Output the (x, y) coordinate of the center of the cell containing the given text.  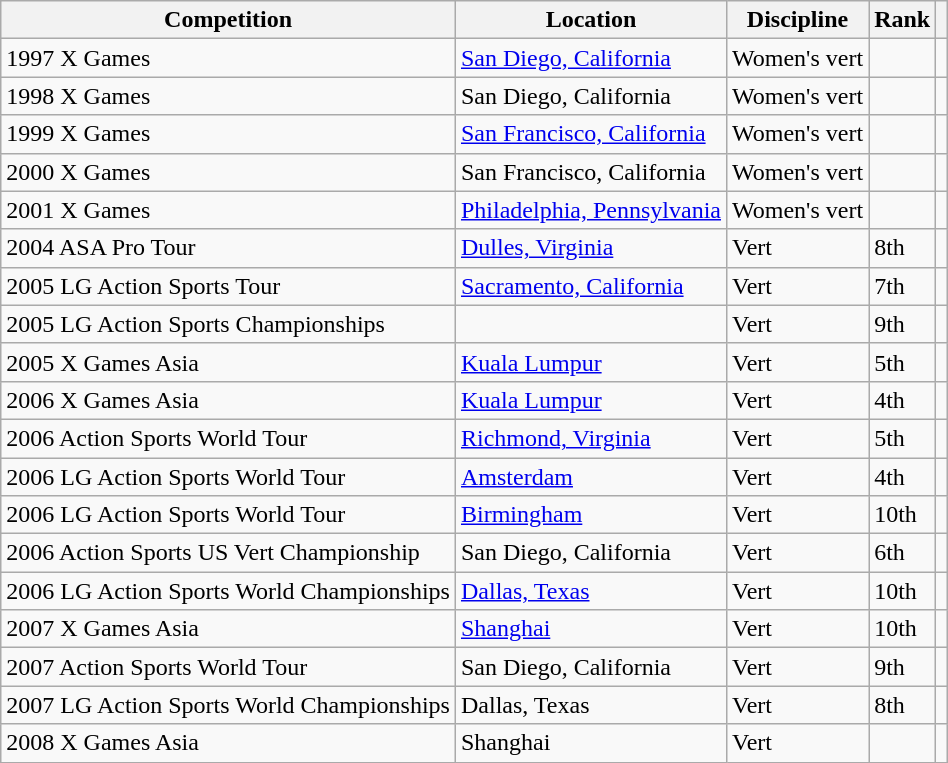
Richmond, Virginia (590, 438)
Discipline (797, 20)
2006 Action Sports World Tour (228, 438)
2006 X Games Asia (228, 400)
Amsterdam (590, 477)
Birmingham (590, 515)
Philadelphia, Pennsylvania (590, 210)
2004 ASA Pro Tour (228, 248)
2006 LG Action Sports World Championships (228, 591)
2001 X Games (228, 210)
Sacramento, California (590, 286)
2005 LG Action Sports Tour (228, 286)
Dulles, Virginia (590, 248)
1998 X Games (228, 96)
2008 X Games Asia (228, 743)
Location (590, 20)
6th (902, 553)
2000 X Games (228, 172)
1997 X Games (228, 58)
Competition (228, 20)
2006 Action Sports US Vert Championship (228, 553)
7th (902, 286)
2007 Action Sports World Tour (228, 667)
2007 X Games Asia (228, 629)
2005 LG Action Sports Championships (228, 324)
2007 LG Action Sports World Championships (228, 705)
1999 X Games (228, 134)
2005 X Games Asia (228, 362)
Rank (902, 20)
